Scan for the cell matching the given text and deliver its (X, Y) coordinate at center. 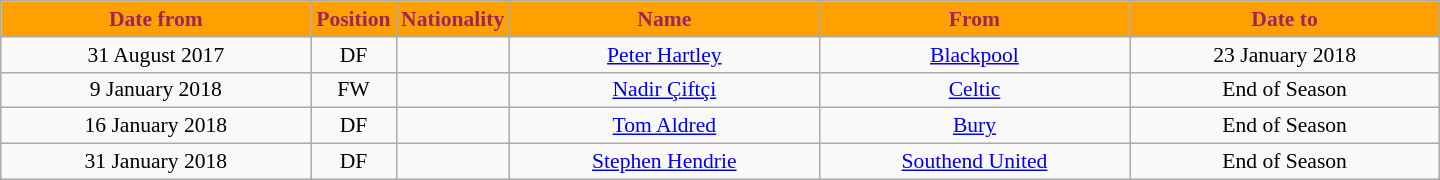
23 January 2018 (1285, 55)
Position (354, 19)
Blackpool (974, 55)
Nadir Çiftçi (664, 90)
Southend United (974, 162)
Tom Aldred (664, 126)
Bury (974, 126)
Date to (1285, 19)
31 August 2017 (156, 55)
Celtic (974, 90)
16 January 2018 (156, 126)
Nationality (452, 19)
Peter Hartley (664, 55)
From (974, 19)
Name (664, 19)
31 January 2018 (156, 162)
9 January 2018 (156, 90)
Date from (156, 19)
FW (354, 90)
Stephen Hendrie (664, 162)
